Detect which cell encompasses the target text, then output its (X, Y) center coordinate. 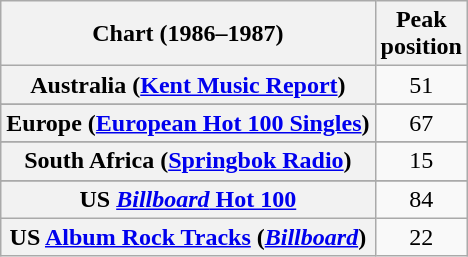
22 (421, 237)
15 (421, 161)
84 (421, 199)
Chart (1986–1987) (188, 34)
Peakposition (421, 34)
Europe (European Hot 100 Singles) (188, 123)
South Africa (Springbok Radio) (188, 161)
Australia (Kent Music Report) (188, 85)
US Billboard Hot 100 (188, 199)
US Album Rock Tracks (Billboard) (188, 237)
67 (421, 123)
51 (421, 85)
